Output the [X, Y] coordinate of the center of the cell containing the given text.  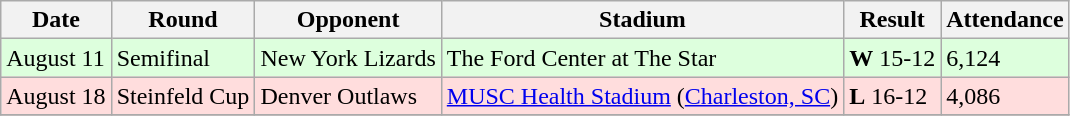
6,124 [1005, 58]
Denver Outlaws [348, 96]
W 15-12 [892, 58]
New York Lizards [348, 58]
MUSC Health Stadium (Charleston, SC) [642, 96]
August 11 [56, 58]
Steinfeld Cup [183, 96]
August 18 [56, 96]
The Ford Center at The Star [642, 58]
Semifinal [183, 58]
4,086 [1005, 96]
Stadium [642, 20]
Date [56, 20]
Attendance [1005, 20]
Result [892, 20]
L 16-12 [892, 96]
Opponent [348, 20]
Round [183, 20]
